Scan for the cell matching the given text and deliver its [x, y] coordinate at center. 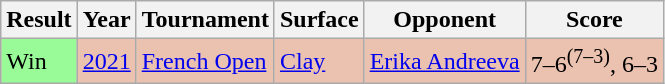
7–6(7–3), 6–3 [594, 62]
Erika Andreeva [444, 62]
Opponent [444, 20]
2021 [106, 62]
Tournament [205, 20]
Win [39, 62]
Surface [319, 20]
Clay [319, 62]
Score [594, 20]
Year [106, 20]
Result [39, 20]
French Open [205, 62]
